From the cell containing the given text, extract its center point as [X, Y] coordinate. 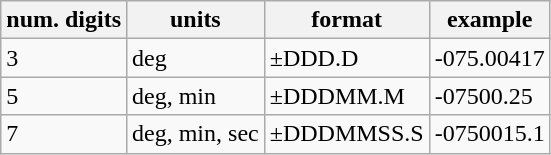
-075.00417 [490, 58]
±DDDMM.M [346, 96]
5 [64, 96]
units [196, 20]
format [346, 20]
deg [196, 58]
num. digits [64, 20]
-0750015.1 [490, 134]
±DDD.D [346, 58]
example [490, 20]
±DDDMMSS.S [346, 134]
-07500.25 [490, 96]
3 [64, 58]
deg, min, sec [196, 134]
7 [64, 134]
deg, min [196, 96]
